Determine the [x, y] coordinate at the center of the cell enclosing the given text.  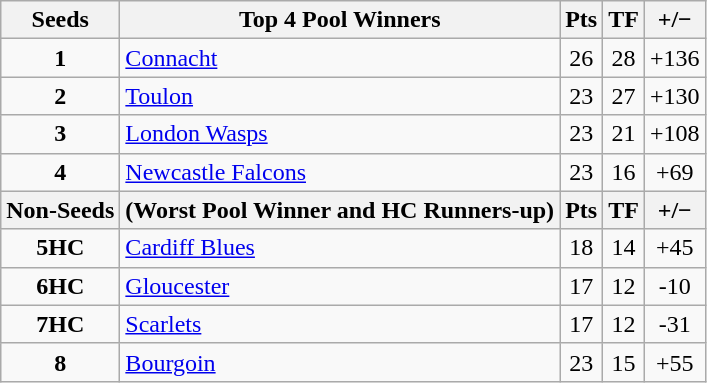
7HC [60, 324]
15 [624, 362]
28 [624, 58]
8 [60, 362]
27 [624, 96]
6HC [60, 286]
3 [60, 134]
Top 4 Pool Winners [340, 20]
London Wasps [340, 134]
21 [624, 134]
+55 [674, 362]
-31 [674, 324]
Newcastle Falcons [340, 172]
Connacht [340, 58]
+69 [674, 172]
5HC [60, 248]
14 [624, 248]
-10 [674, 286]
+108 [674, 134]
Seeds [60, 20]
18 [582, 248]
Scarlets [340, 324]
+136 [674, 58]
Toulon [340, 96]
+130 [674, 96]
Cardiff Blues [340, 248]
Non-Seeds [60, 210]
Bourgoin [340, 362]
Gloucester [340, 286]
+45 [674, 248]
4 [60, 172]
2 [60, 96]
1 [60, 58]
16 [624, 172]
(Worst Pool Winner and HC Runners-up) [340, 210]
26 [582, 58]
